Detect which cell encompasses the target text, then output its [X, Y] center coordinate. 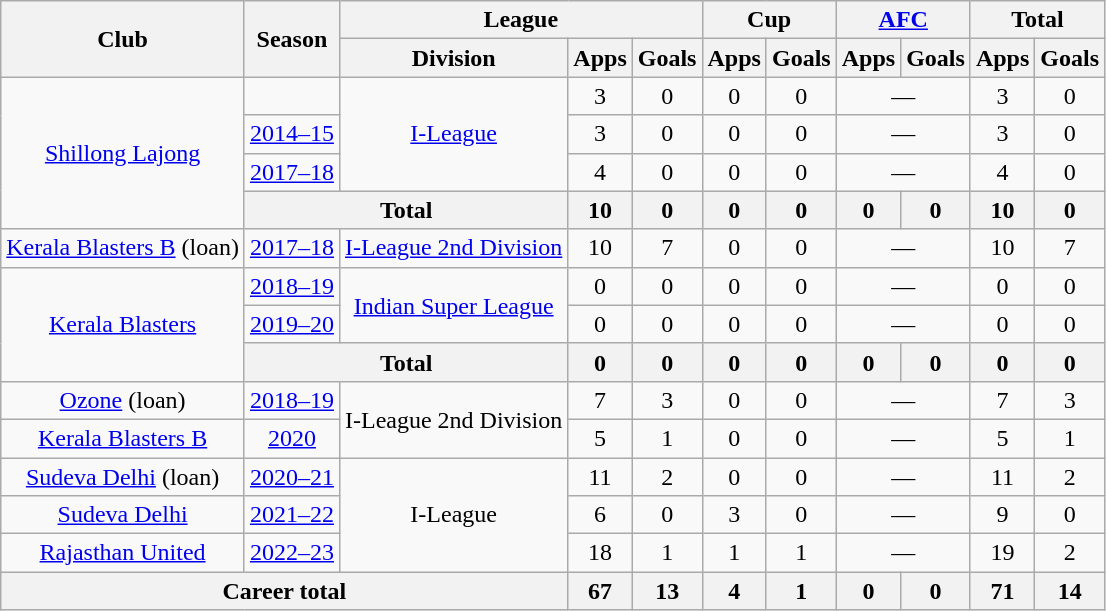
9 [1002, 515]
Club [123, 39]
Cup [769, 20]
Indian Super League [453, 305]
6 [600, 515]
Ozone (loan) [123, 400]
2021–22 [292, 515]
Rajasthan United [123, 553]
Sudeva Delhi [123, 515]
Kerala Blasters B [123, 438]
18 [600, 553]
2019–20 [292, 324]
14 [1070, 591]
13 [667, 591]
Career total [284, 591]
Sudeva Delhi (loan) [123, 477]
AFC [903, 20]
Shillong Lajong [123, 153]
2020 [292, 438]
2020–21 [292, 477]
Division [453, 58]
Kerala Blasters B (loan) [123, 248]
League [520, 20]
71 [1002, 591]
67 [600, 591]
Kerala Blasters [123, 324]
2014–15 [292, 134]
Season [292, 39]
19 [1002, 553]
2022–23 [292, 553]
